Provide the [X, Y] coordinate of the cell's center where the given text is located.  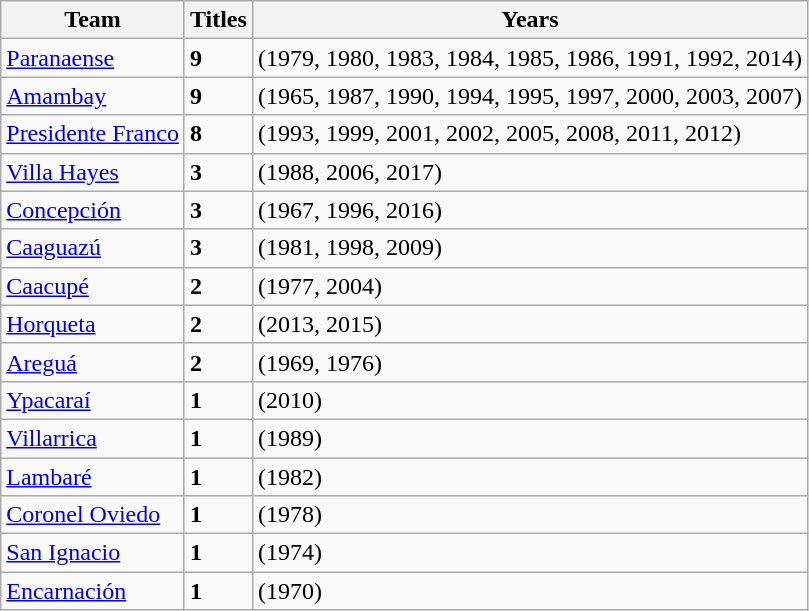
(1977, 2004) [530, 286]
(1974) [530, 553]
Caacupé [93, 286]
Presidente Franco [93, 134]
Caaguazú [93, 248]
(2013, 2015) [530, 324]
(1981, 1998, 2009) [530, 248]
Years [530, 20]
Ypacaraí [93, 400]
(1989) [530, 438]
Coronel Oviedo [93, 515]
(2010) [530, 400]
Concepción [93, 210]
Amambay [93, 96]
(1967, 1996, 2016) [530, 210]
San Ignacio [93, 553]
Titles [218, 20]
(1993, 1999, 2001, 2002, 2005, 2008, 2011, 2012) [530, 134]
(1979, 1980, 1983, 1984, 1985, 1986, 1991, 1992, 2014) [530, 58]
(1982) [530, 477]
8 [218, 134]
(1965, 1987, 1990, 1994, 1995, 1997, 2000, 2003, 2007) [530, 96]
Team [93, 20]
Areguá [93, 362]
Villa Hayes [93, 172]
(1970) [530, 591]
Paranaense [93, 58]
Villarrica [93, 438]
(1969, 1976) [530, 362]
Encarnación [93, 591]
(1978) [530, 515]
Lambaré [93, 477]
(1988, 2006, 2017) [530, 172]
Horqueta [93, 324]
